Find where the given text appears and provide that cell's center as [x, y] coordinate. 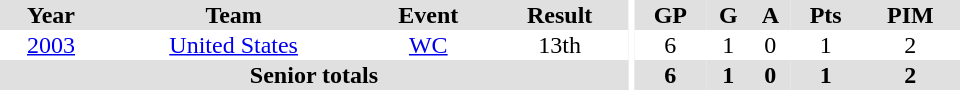
Year [51, 15]
United States [234, 45]
PIM [910, 15]
Event [428, 15]
A [770, 15]
WC [428, 45]
GP [670, 15]
Pts [826, 15]
G [728, 15]
13th [560, 45]
Team [234, 15]
2003 [51, 45]
Senior totals [314, 75]
Result [560, 15]
